For the text-containing cell, return its midpoint in [X, Y] coordinate format. 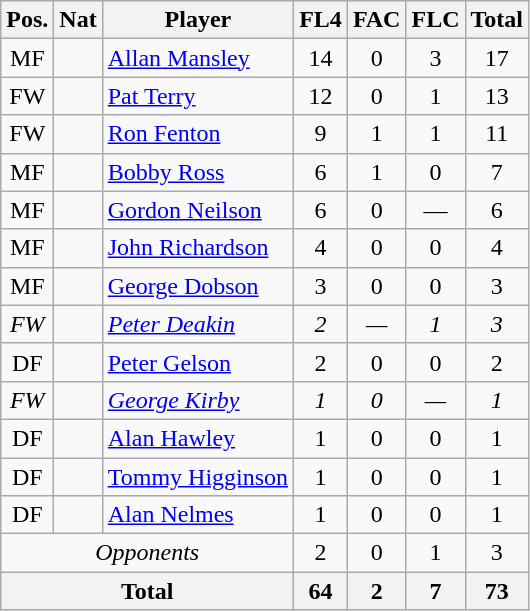
Tommy Higginson [198, 477]
Nat [78, 20]
12 [321, 96]
11 [497, 134]
Peter Gelson [198, 362]
Alan Hawley [198, 438]
FAC [376, 20]
Gordon Neilson [198, 210]
73 [497, 591]
64 [321, 591]
17 [497, 58]
9 [321, 134]
FLC [436, 20]
Ron Fenton [198, 134]
FL4 [321, 20]
George Dobson [198, 286]
Pos. [28, 20]
Bobby Ross [198, 172]
13 [497, 96]
Player [198, 20]
John Richardson [198, 248]
George Kirby [198, 400]
Opponents [148, 553]
Peter Deakin [198, 324]
14 [321, 58]
Allan Mansley [198, 58]
Pat Terry [198, 96]
Alan Nelmes [198, 515]
